For the text-containing cell, return its midpoint in [X, Y] coordinate format. 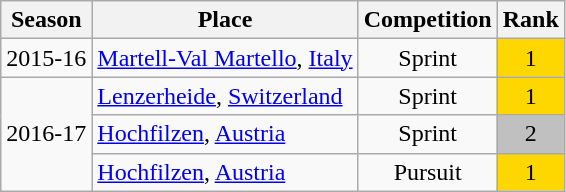
Competition [428, 20]
Martell-Val Martello, Italy [225, 58]
Rank [530, 20]
Season [46, 20]
2016-17 [46, 134]
2015-16 [46, 58]
Place [225, 20]
2 [530, 134]
Pursuit [428, 172]
Lenzerheide, Switzerland [225, 96]
